Output the (X, Y) coordinate of the center of the cell containing the given text.  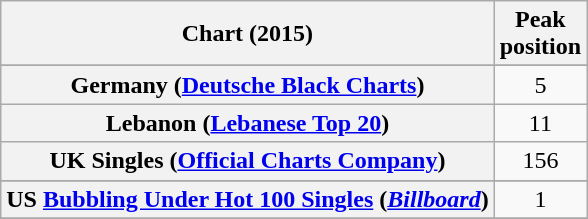
Germany (Deutsche Black Charts) (248, 85)
5 (540, 85)
US Bubbling Under Hot 100 Singles (Billboard) (248, 199)
Chart (2015) (248, 34)
11 (540, 123)
1 (540, 199)
156 (540, 161)
Lebanon (Lebanese Top 20) (248, 123)
Peakposition (540, 34)
UK Singles (Official Charts Company) (248, 161)
